Scan for the cell matching the given text and deliver its [x, y] coordinate at center. 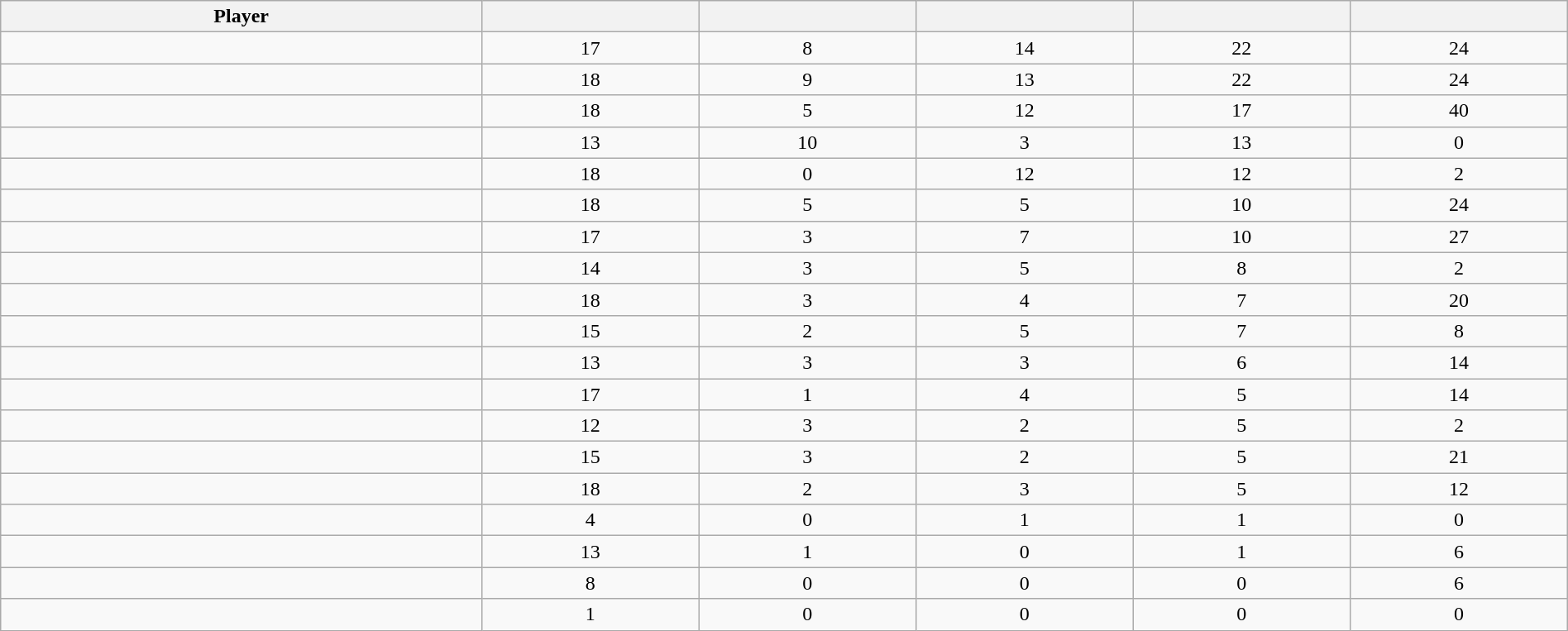
40 [1459, 111]
21 [1459, 457]
Player [241, 17]
27 [1459, 237]
20 [1459, 299]
9 [807, 79]
